Search for the cell housing the specified text and yield its [x, y] center coordinate. 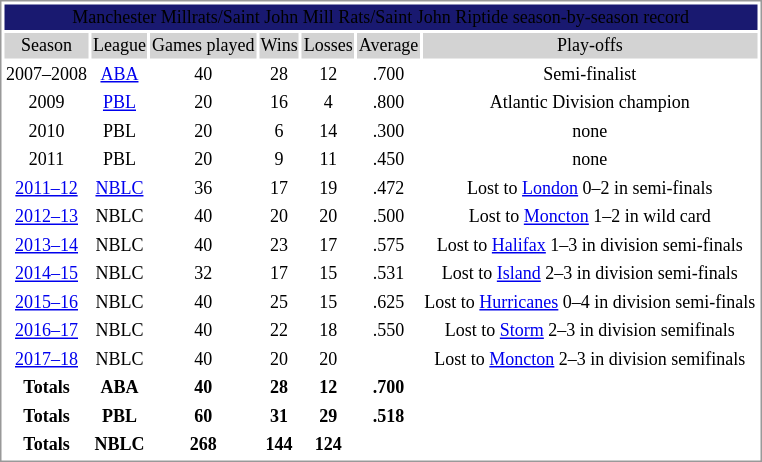
2010 [46, 131]
.518 [388, 417]
Games played [202, 46]
60 [202, 417]
144 [279, 445]
19 [328, 189]
.625 [388, 303]
Season [46, 46]
Semi-finalist [590, 75]
2012–13 [46, 217]
Lost to Halifax 1–3 in division semi-finals [590, 245]
Lost to Hurricanes 0–4 in division semi-finals [590, 303]
2016–17 [46, 331]
2011–12 [46, 189]
Lost to Island 2–3 in division semi-finals [590, 274]
.800 [388, 103]
31 [279, 417]
16 [279, 103]
Wins [279, 46]
2011 [46, 160]
League [120, 46]
2017–18 [46, 359]
268 [202, 445]
2007–2008 [46, 75]
2013–14 [46, 245]
29 [328, 417]
Average [388, 46]
Lost to London 0–2 in semi-finals [590, 189]
.531 [388, 274]
11 [328, 160]
.550 [388, 331]
.500 [388, 217]
.472 [388, 189]
6 [279, 131]
Losses [328, 46]
.575 [388, 245]
36 [202, 189]
124 [328, 445]
23 [279, 245]
.450 [388, 160]
32 [202, 274]
2014–15 [46, 274]
14 [328, 131]
22 [279, 331]
18 [328, 331]
2015–16 [46, 303]
Play-offs [590, 46]
Lost to Moncton 1–2 in wild card [590, 217]
Lost to Moncton 2–3 in division semifinals [590, 359]
.300 [388, 131]
Lost to Storm 2–3 in division semifinals [590, 331]
9 [279, 160]
Manchester Millrats/Saint John Mill Rats/Saint John Riptide season-by-season record [380, 17]
25 [279, 303]
2009 [46, 103]
Atlantic Division champion [590, 103]
4 [328, 103]
